Detect which cell encompasses the target text, then output its (X, Y) center coordinate. 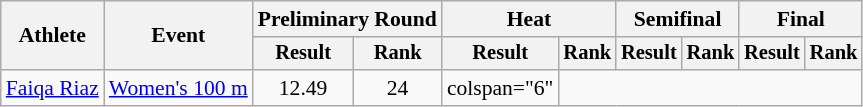
Final (800, 19)
colspan="6" (500, 88)
Athlete (52, 36)
Preliminary Round (348, 19)
24 (397, 88)
12.49 (304, 88)
Heat (529, 19)
Faiqa Riaz (52, 88)
Semifinal (678, 19)
Women's 100 m (178, 88)
Event (178, 36)
